Detect which cell encompasses the target text, then output its [X, Y] center coordinate. 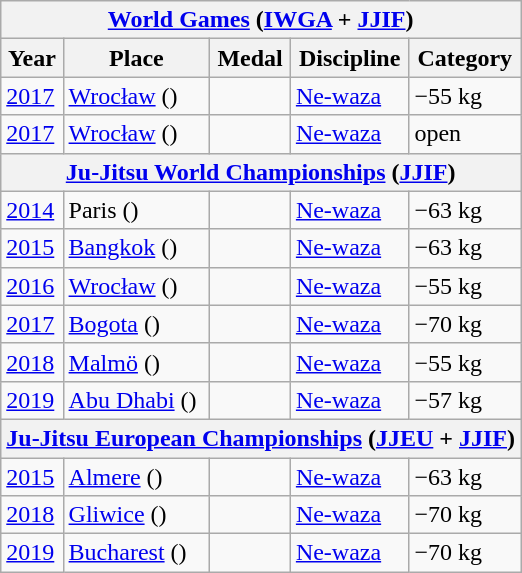
Discipline [350, 58]
World Games (IWGA + JJIF) [261, 20]
open [465, 134]
Malmö () [136, 362]
Almere () [136, 477]
Category [465, 58]
Ju-Jitsu European Championships (JJEU + JJIF) [261, 438]
Abu Dhabi () [136, 400]
2016 [32, 286]
Place [136, 58]
Year [32, 58]
Bogota () [136, 324]
Bucharest () [136, 553]
2014 [32, 210]
−57 kg [465, 400]
Medal [250, 58]
Paris () [136, 210]
Bangkok () [136, 248]
Ju-Jitsu World Championships (JJIF) [261, 172]
Gliwice () [136, 515]
